From the cell containing the given text, extract its center point as (x, y) coordinate. 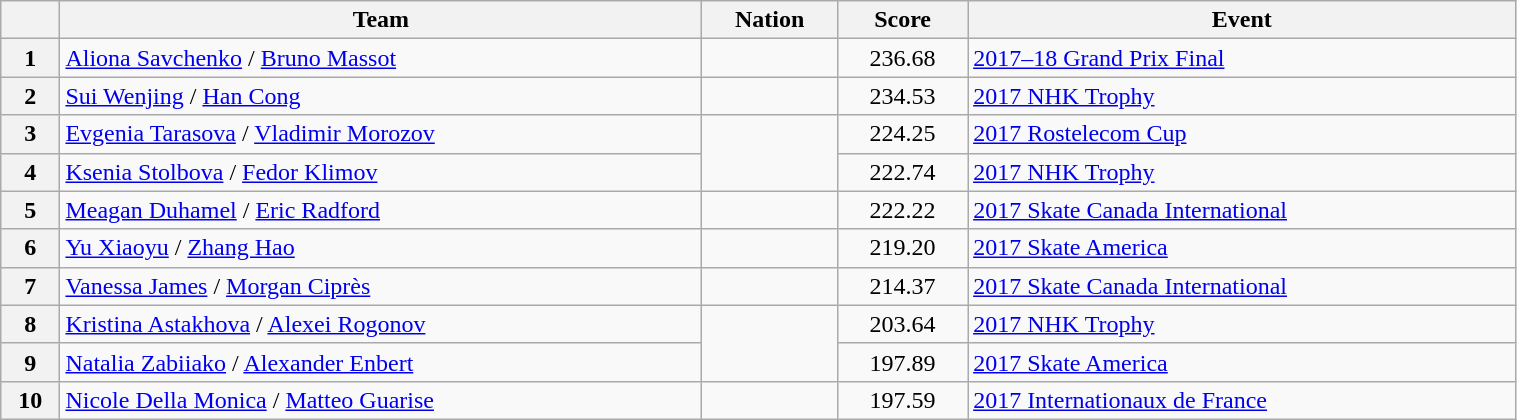
Kristina Astakhova / Alexei Rogonov (381, 324)
Sui Wenjing / Han Cong (381, 96)
224.25 (903, 134)
222.22 (903, 210)
6 (30, 248)
8 (30, 324)
197.89 (903, 362)
10 (30, 400)
Meagan Duhamel / Eric Radford (381, 210)
2017–18 Grand Prix Final (1242, 58)
219.20 (903, 248)
234.53 (903, 96)
214.37 (903, 286)
Nation (770, 20)
Evgenia Tarasova / Vladimir Morozov (381, 134)
4 (30, 172)
7 (30, 286)
Team (381, 20)
197.59 (903, 400)
2017 Internationaux de France (1242, 400)
Natalia Zabiiako / Alexander Enbert (381, 362)
236.68 (903, 58)
1 (30, 58)
Ksenia Stolbova / Fedor Klimov (381, 172)
3 (30, 134)
Aliona Savchenko / Bruno Massot (381, 58)
2 (30, 96)
203.64 (903, 324)
Yu Xiaoyu / Zhang Hao (381, 248)
9 (30, 362)
Nicole Della Monica / Matteo Guarise (381, 400)
Event (1242, 20)
222.74 (903, 172)
Score (903, 20)
Vanessa James / Morgan Ciprès (381, 286)
5 (30, 210)
2017 Rostelecom Cup (1242, 134)
